Capture the cell that displays the provided text and extract its [X, Y] central coordinate. 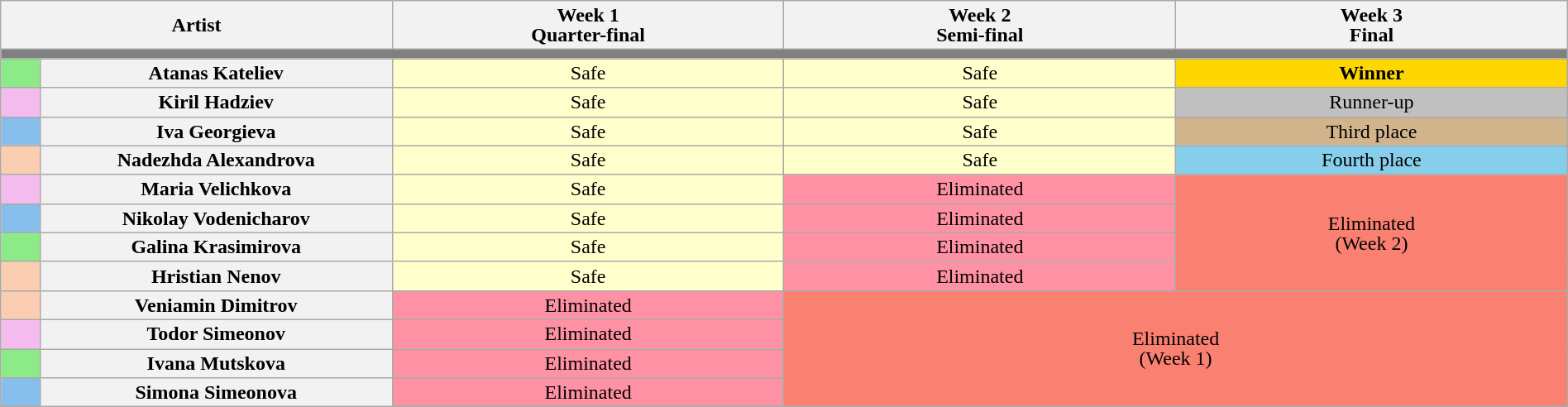
Eliminated(Week 1) [1176, 348]
Fourth place [1372, 160]
Simona Simeonova [216, 392]
Week 2Semi-final [980, 25]
Winner [1372, 73]
Third place [1372, 131]
Hristian Nenov [216, 276]
Todor Simeonov [216, 334]
Kiril Hadziev [216, 103]
Maria Velichkova [216, 189]
Iva Georgieva [216, 131]
Eliminated(Week 2) [1372, 232]
Ivana Mutskova [216, 364]
Week 3Final [1372, 25]
Runner-up [1372, 103]
Veniamin Dimitrov [216, 304]
Week 1Quarter-final [588, 25]
Atanas Kateliev [216, 73]
Artist [197, 25]
Galina Krasimirova [216, 247]
Nadezhda Alexandrova [216, 160]
Nikolay Vodenicharov [216, 218]
